Pinpoint the cell where the given text exists, returning its (X, Y) midpoint coordinate. 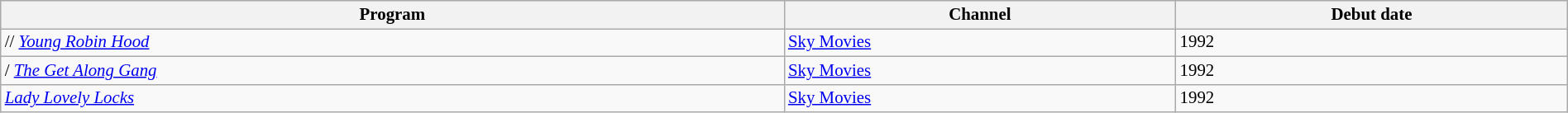
Program (392, 15)
Channel (980, 15)
Lady Lovely Locks (392, 98)
/ The Get Along Gang (392, 70)
// Young Robin Hood (392, 42)
Debut date (1372, 15)
